Find where the given text appears and provide that cell's center as (x, y) coordinate. 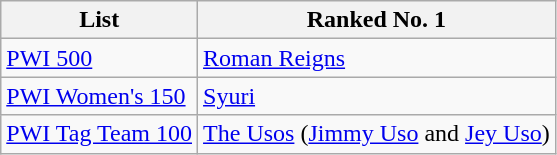
List (100, 20)
PWI 500 (100, 58)
The Usos (Jimmy Uso and Jey Uso) (377, 134)
Roman Reigns (377, 58)
Syuri (377, 96)
PWI Tag Team 100 (100, 134)
PWI Women's 150 (100, 96)
Ranked No. 1 (377, 20)
